Extract the [X, Y] coordinate from the center of the cell holding the provided text.  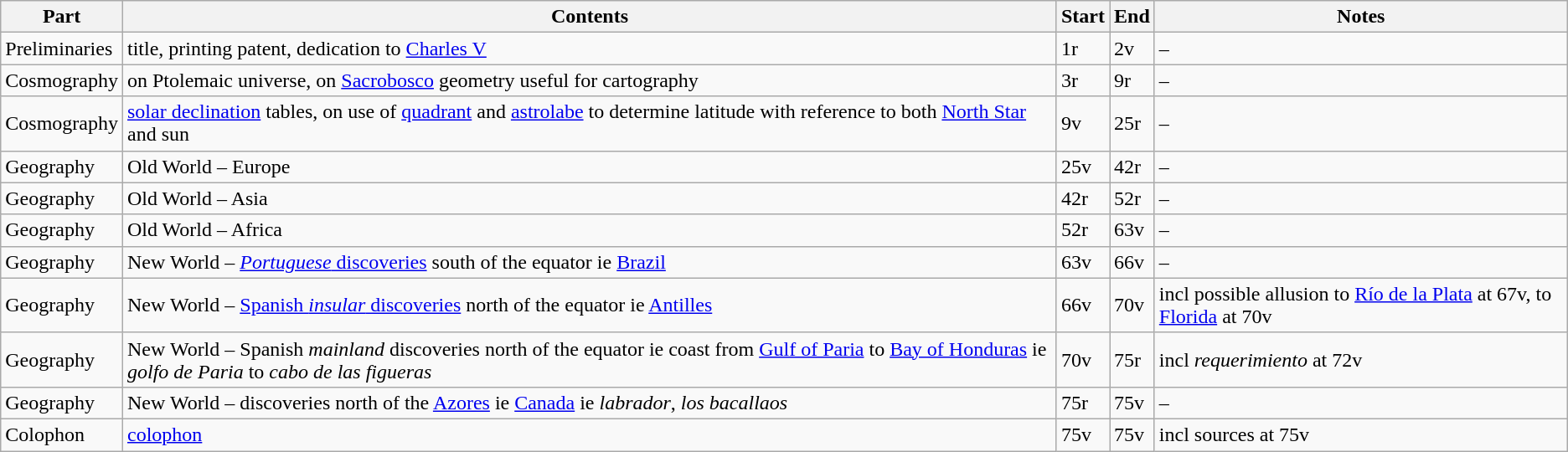
colophon [590, 434]
9r [1132, 80]
Preliminaries [62, 49]
on Ptolemaic universe, on Sacrobosco geometry useful for cartography [590, 80]
incl possible allusion to Río de la Plata at 67v, to Florida at 70v [1360, 305]
Colophon [62, 434]
Contents [590, 17]
Start [1082, 17]
incl sources at 75v [1360, 434]
End [1132, 17]
New World – Spanish insular discoveries north of the equator ie Antilles [590, 305]
Old World – Europe [590, 167]
Part [62, 17]
solar declination tables, on use of quadrant and astrolabe to determine latitude with reference to both North Star and sun [590, 124]
incl requerimiento at 72v [1360, 360]
1r [1082, 49]
25r [1132, 124]
New World – discoveries north of the Azores ie Canada ie labrador, los bacallaos [590, 403]
9v [1082, 124]
2v [1132, 49]
Notes [1360, 17]
New World – Portuguese discoveries south of the equator ie Brazil [590, 262]
Old World – Asia [590, 198]
3r [1082, 80]
25v [1082, 167]
Old World – Africa [590, 230]
title, printing patent, dedication to Charles V [590, 49]
